For the text-containing cell, return its midpoint in [X, Y] coordinate format. 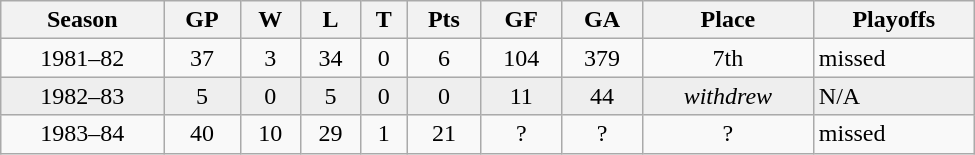
379 [602, 58]
1981–82 [82, 58]
1983–84 [82, 134]
L [330, 20]
40 [202, 134]
21 [444, 134]
104 [522, 58]
1 [384, 134]
Place [728, 20]
N/A [894, 96]
Season [82, 20]
29 [330, 134]
GP [202, 20]
1982–83 [82, 96]
7th [728, 58]
11 [522, 96]
3 [270, 58]
10 [270, 134]
6 [444, 58]
T [384, 20]
GA [602, 20]
Pts [444, 20]
W [270, 20]
44 [602, 96]
34 [330, 58]
37 [202, 58]
withdrew [728, 96]
Playoffs [894, 20]
GF [522, 20]
